Output the [X, Y] coordinate of the center of the cell containing the given text.  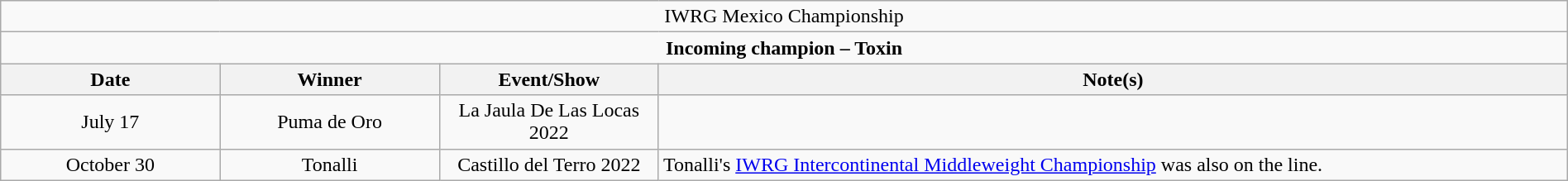
Incoming champion – Toxin [784, 48]
July 17 [111, 122]
Castillo del Terro 2022 [549, 164]
October 30 [111, 164]
Winner [329, 79]
La Jaula De Las Locas 2022 [549, 122]
Note(s) [1113, 79]
Date [111, 79]
Event/Show [549, 79]
Tonalli [329, 164]
Puma de Oro [329, 122]
IWRG Mexico Championship [784, 17]
Tonalli's IWRG Intercontinental Middleweight Championship was also on the line. [1113, 164]
